Scan for the cell matching the given text and deliver its (x, y) coordinate at center. 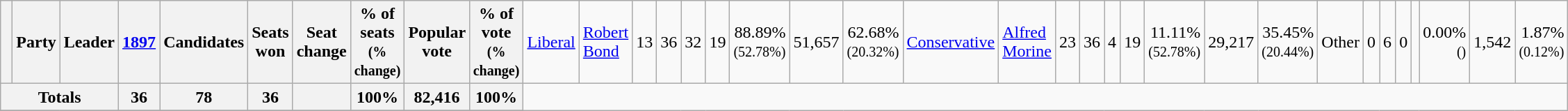
62.68%(20.32%) (873, 42)
Seat change (321, 42)
% of seats(% change) (377, 42)
0.00%() (1444, 42)
88.89%(52.78%) (760, 42)
Party (36, 42)
1,542 (1493, 42)
Candidates (204, 42)
Liberal (551, 42)
23 (1068, 42)
1.87%(0.12%) (1542, 42)
Conservative (951, 42)
82,416 (436, 97)
Leader (89, 42)
32 (694, 42)
13 (645, 42)
11.11%(52.78%) (1175, 42)
35.45%(20.44%) (1288, 42)
Other (1341, 42)
78 (204, 97)
Totals (60, 97)
Robert Bond (605, 42)
29,217 (1232, 42)
6 (1387, 42)
Alfred Morine (1027, 42)
4 (1112, 42)
Seats won (270, 42)
% of vote(% change) (496, 42)
51,657 (816, 42)
1897 (139, 42)
Popular vote (436, 42)
